For the text-containing cell, return its midpoint in (X, Y) coordinate format. 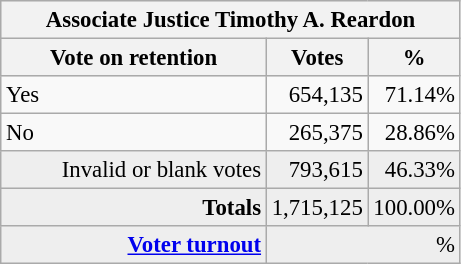
Votes (317, 58)
100.00% (414, 208)
Voter turnout (134, 245)
265,375 (317, 133)
71.14% (414, 95)
654,135 (317, 95)
Invalid or blank votes (134, 170)
No (134, 133)
793,615 (317, 170)
Totals (134, 208)
28.86% (414, 133)
46.33% (414, 170)
Vote on retention (134, 58)
Yes (134, 95)
1,715,125 (317, 208)
Associate Justice Timothy A. Reardon (231, 20)
